Extract the (X, Y) coordinate from the center of the cell holding the provided text.  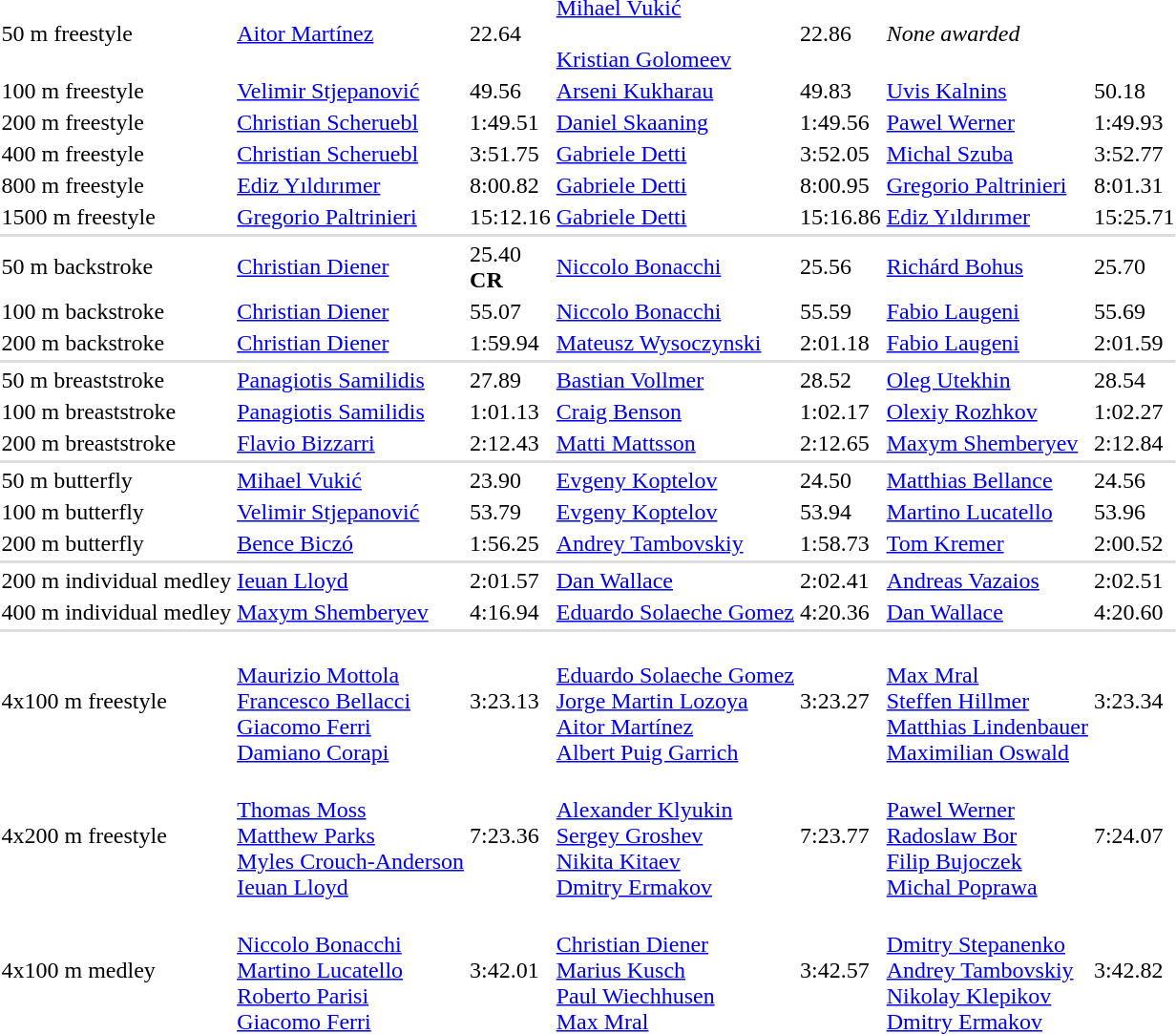
Uvis Kalnins (987, 91)
50.18 (1134, 91)
Thomas MossMatthew ParksMyles Crouch-AndersonIeuan Lloyd (351, 835)
53.96 (1134, 512)
Olexiy Rozhkov (987, 411)
2:12.65 (841, 443)
Tom Kremer (987, 543)
800 m freestyle (116, 185)
1:56.25 (511, 543)
7:23.36 (511, 835)
200 m breaststroke (116, 443)
Maurizio MottolaFrancesco BellacciGiacomo FerriDamiano Corapi (351, 701)
Arseni Kukharau (675, 91)
25.56 (841, 267)
Bence Biczó (351, 543)
3:23.13 (511, 701)
200 m butterfly (116, 543)
1:49.93 (1134, 122)
8:00.82 (511, 185)
3:23.27 (841, 701)
7:23.77 (841, 835)
3:52.05 (841, 154)
15:12.16 (511, 217)
Richárd Bohus (987, 267)
50 m backstroke (116, 267)
Bastian Vollmer (675, 380)
1500 m freestyle (116, 217)
Max MralSteffen HillmerMatthias Lindenbauer Maximilian Oswald (987, 701)
49.56 (511, 91)
53.79 (511, 512)
49.83 (841, 91)
200 m backstroke (116, 343)
2:01.59 (1134, 343)
28.54 (1134, 380)
3:23.34 (1134, 701)
2:02.41 (841, 580)
1:59.94 (511, 343)
Michal Szuba (987, 154)
4x200 m freestyle (116, 835)
Mihael Vukić (351, 480)
2:00.52 (1134, 543)
Matthias Bellance (987, 480)
2:01.57 (511, 580)
55.07 (511, 311)
100 m butterfly (116, 512)
25.40 CR (511, 267)
4x100 m freestyle (116, 701)
28.52 (841, 380)
100 m breaststroke (116, 411)
2:12.43 (511, 443)
15:16.86 (841, 217)
55.69 (1134, 311)
15:25.71 (1134, 217)
2:02.51 (1134, 580)
Oleg Utekhin (987, 380)
Daniel Skaaning (675, 122)
200 m individual medley (116, 580)
7:24.07 (1134, 835)
2:12.84 (1134, 443)
Pawel Werner (987, 122)
24.50 (841, 480)
1:49.51 (511, 122)
8:01.31 (1134, 185)
Alexander KlyukinSergey GroshevNikita KitaevDmitry Ermakov (675, 835)
3:52.77 (1134, 154)
100 m freestyle (116, 91)
1:02.27 (1134, 411)
Flavio Bizzarri (351, 443)
27.89 (511, 380)
Matti Mattsson (675, 443)
400 m individual medley (116, 612)
Mateusz Wysoczynski (675, 343)
Craig Benson (675, 411)
Pawel WernerRadoslaw BorFilip BujoczekMichal Poprawa (987, 835)
1:49.56 (841, 122)
4:20.60 (1134, 612)
50 m butterfly (116, 480)
Andrey Tambovskiy (675, 543)
25.70 (1134, 267)
23.90 (511, 480)
1:58.73 (841, 543)
24.56 (1134, 480)
100 m backstroke (116, 311)
8:00.95 (841, 185)
400 m freestyle (116, 154)
Eduardo Solaeche GomezJorge Martin LozoyaAitor MartínezAlbert Puig Garrich (675, 701)
Ieuan Lloyd (351, 580)
1:01.13 (511, 411)
Eduardo Solaeche Gomez (675, 612)
Andreas Vazaios (987, 580)
1:02.17 (841, 411)
Martino Lucatello (987, 512)
53.94 (841, 512)
55.59 (841, 311)
3:51.75 (511, 154)
4:20.36 (841, 612)
50 m breaststroke (116, 380)
2:01.18 (841, 343)
200 m freestyle (116, 122)
4:16.94 (511, 612)
